Determine the [x, y] coordinate at the center of the cell enclosing the given text.  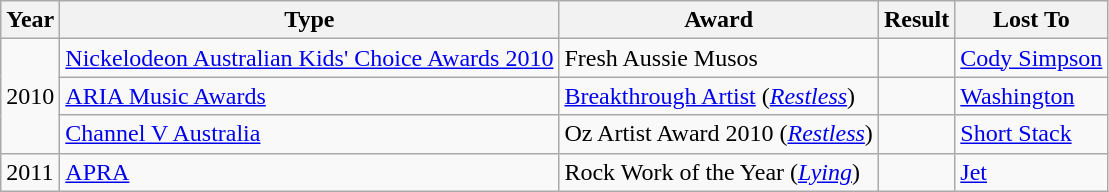
Lost To [1032, 20]
Rock Work of the Year (Lying) [718, 172]
Breakthrough Artist (Restless) [718, 96]
Channel V Australia [310, 134]
Washington [1032, 96]
2011 [30, 172]
Short Stack [1032, 134]
Nickelodeon Australian Kids' Choice Awards 2010 [310, 58]
Result [916, 20]
Jet [1032, 172]
Award [718, 20]
Cody Simpson [1032, 58]
Type [310, 20]
Year [30, 20]
2010 [30, 96]
APRA [310, 172]
ARIA Music Awards [310, 96]
Oz Artist Award 2010 (Restless) [718, 134]
Fresh Aussie Musos [718, 58]
